Output the (X, Y) coordinate of the center of the cell containing the given text.  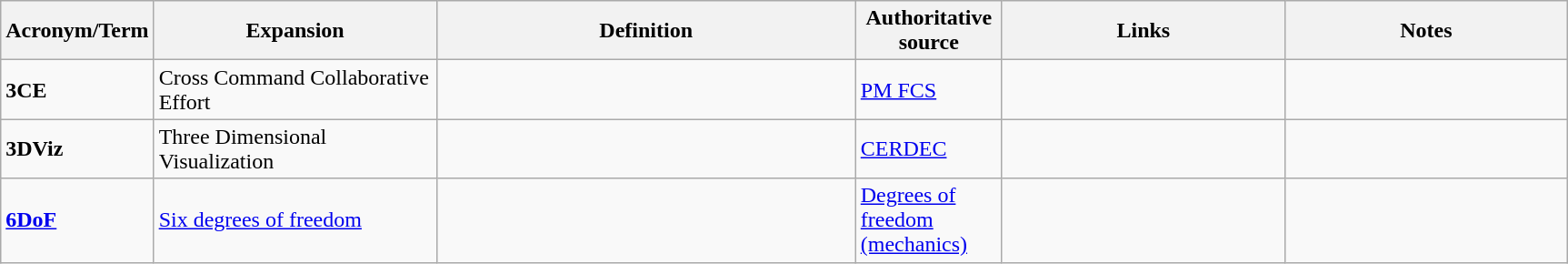
Cross Command Collaborative Effort (295, 89)
PM FCS (929, 89)
Authoritative source (929, 31)
Links (1144, 31)
Notes (1425, 31)
3DViz (77, 149)
Degrees of freedom (mechanics) (929, 220)
Three Dimensional Visualization (295, 149)
3CE (77, 89)
CERDEC (929, 149)
Definition (645, 31)
Acronym/Term (77, 31)
Six degrees of freedom (295, 220)
Expansion (295, 31)
6DoF (77, 220)
